Find where the given text appears and provide that cell's center as (X, Y) coordinate. 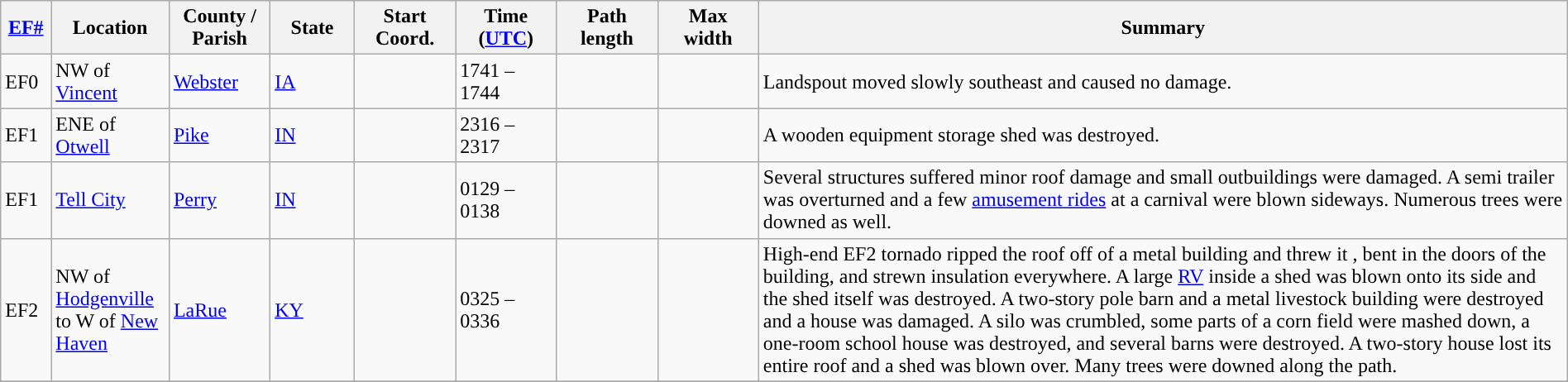
LaRue (219, 309)
Time (UTC) (506, 28)
KY (313, 309)
Summary (1163, 28)
EF2 (26, 309)
Start Coord. (404, 28)
Landspout moved slowly southeast and caused no damage. (1163, 81)
A wooden equipment storage shed was destroyed. (1163, 136)
IA (313, 81)
EF0 (26, 81)
State (313, 28)
Max width (708, 28)
County / Parish (219, 28)
0325 – 0336 (506, 309)
ENE of Otwell (111, 136)
Webster (219, 81)
0129 – 0138 (506, 200)
Tell City (111, 200)
Location (111, 28)
Perry (219, 200)
NW of Hodgenville to W of New Haven (111, 309)
2316 – 2317 (506, 136)
NW of Vincent (111, 81)
Path length (607, 28)
1741 – 1744 (506, 81)
Pike (219, 136)
EF# (26, 28)
